Search for the cell housing the specified text and yield its [X, Y] center coordinate. 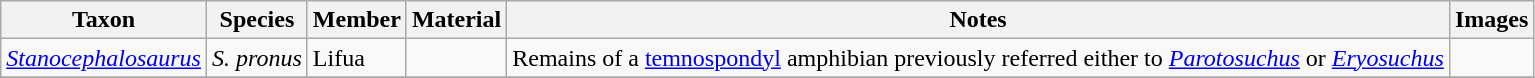
S. pronus [256, 58]
Member [356, 20]
Remains of a temnospondyl amphibian previously referred either to Parotosuchus or Eryosuchus [978, 58]
Notes [978, 20]
Material [456, 20]
Lifua [356, 58]
Stanocephalosaurus [104, 58]
Taxon [104, 20]
Species [256, 20]
Images [1491, 20]
